Find where the given text appears and provide that cell's center as (X, Y) coordinate. 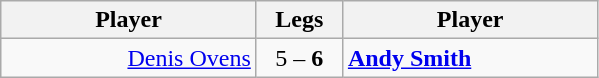
Denis Ovens (129, 58)
Legs (299, 20)
Andy Smith (470, 58)
5 – 6 (299, 58)
